Extract the (x, y) coordinate from the center of the cell holding the provided text.  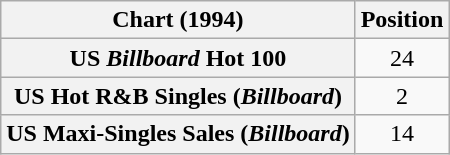
2 (402, 96)
14 (402, 134)
US Hot R&B Singles (Billboard) (178, 96)
24 (402, 58)
Position (402, 20)
US Maxi-Singles Sales (Billboard) (178, 134)
Chart (1994) (178, 20)
US Billboard Hot 100 (178, 58)
